Pinpoint the cell where the given text exists, returning its [x, y] midpoint coordinate. 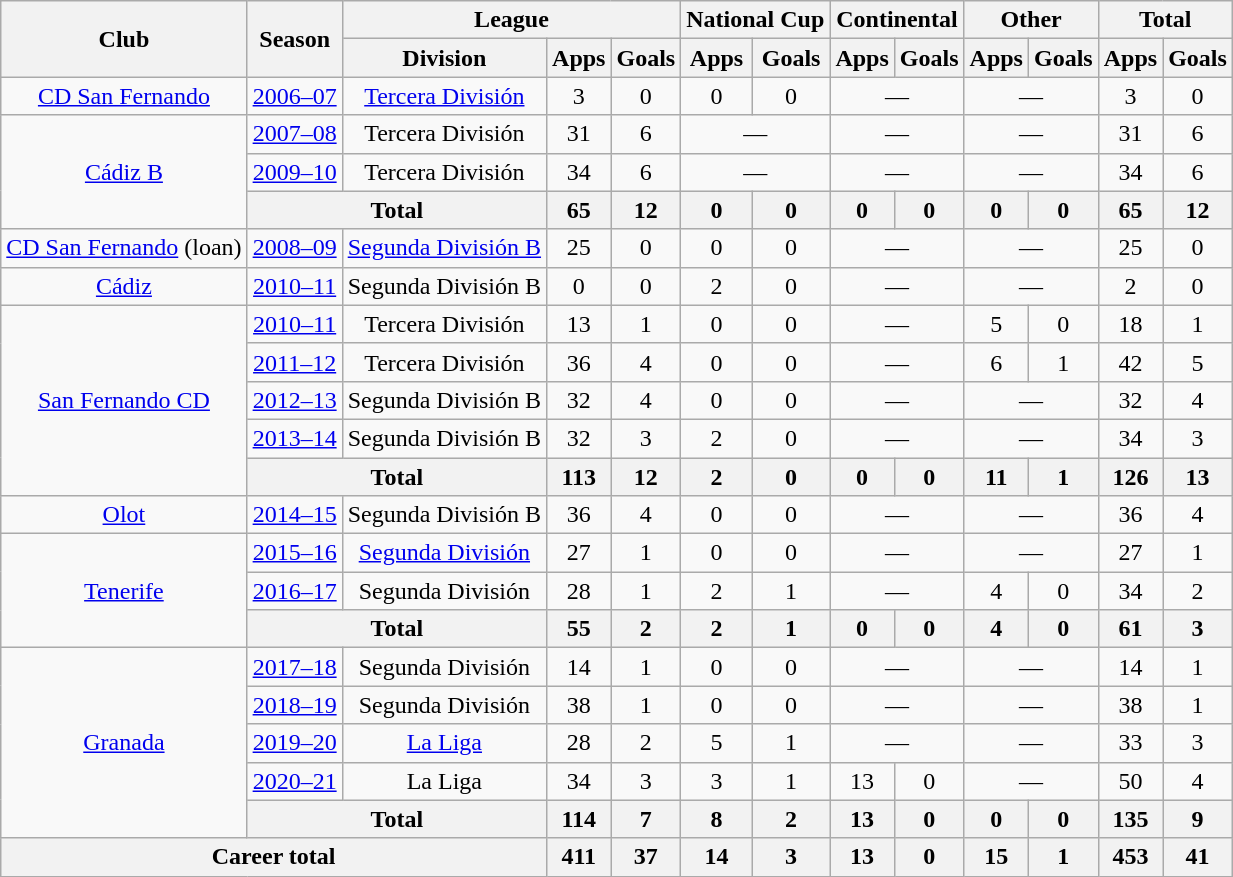
Other [1031, 20]
8 [717, 819]
15 [996, 857]
61 [1130, 629]
2009–10 [294, 172]
2011–12 [294, 362]
50 [1130, 781]
7 [646, 819]
CD San Fernando [124, 96]
2017–18 [294, 667]
42 [1130, 362]
Olot [124, 515]
113 [579, 477]
2016–17 [294, 591]
2018–19 [294, 705]
Granada [124, 743]
League [512, 20]
41 [1198, 857]
2013–14 [294, 438]
55 [579, 629]
National Cup [756, 20]
Season [294, 39]
9 [1198, 819]
11 [996, 477]
Career total [274, 857]
135 [1130, 819]
18 [1130, 324]
411 [579, 857]
2019–20 [294, 743]
2007–08 [294, 134]
Division [444, 58]
126 [1130, 477]
2008–09 [294, 248]
2015–16 [294, 553]
33 [1130, 743]
Cádiz B [124, 172]
2012–13 [294, 400]
Tenerife [124, 591]
2014–15 [294, 515]
CD San Fernando (loan) [124, 248]
114 [579, 819]
2006–07 [294, 96]
San Fernando CD [124, 400]
Continental [897, 20]
37 [646, 857]
2020–21 [294, 781]
Cádiz [124, 286]
Club [124, 39]
453 [1130, 857]
